Capture the cell that displays the provided text and extract its (x, y) central coordinate. 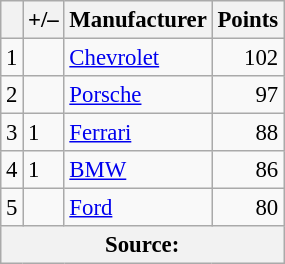
Manufacturer (138, 20)
Ferrari (138, 133)
102 (248, 58)
4 (12, 170)
Ford (138, 208)
BMW (138, 170)
Porsche (138, 95)
2 (12, 95)
86 (248, 170)
Points (248, 20)
Chevrolet (138, 58)
Source: (142, 245)
+/– (44, 20)
3 (12, 133)
80 (248, 208)
97 (248, 95)
5 (12, 208)
88 (248, 133)
